Identify which cell holds the provided text, then report its [x, y] central coordinate. 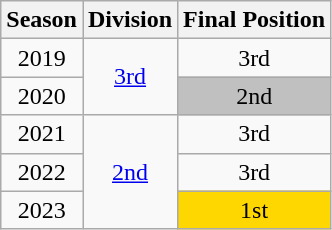
1st [254, 210]
2022 [42, 172]
2019 [42, 58]
Season [42, 20]
2021 [42, 134]
Final Position [254, 20]
2023 [42, 210]
2020 [42, 96]
Division [130, 20]
